Detect which cell encompasses the target text, then output its (X, Y) center coordinate. 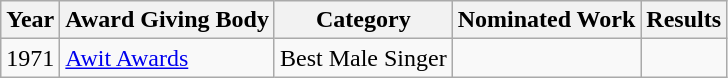
Nominated Work (546, 20)
Category (363, 20)
Year (30, 20)
1971 (30, 58)
Award Giving Body (168, 20)
Best Male Singer (363, 58)
Results (684, 20)
Awit Awards (168, 58)
